Provide the [X, Y] coordinate of the cell's center where the given text is located.  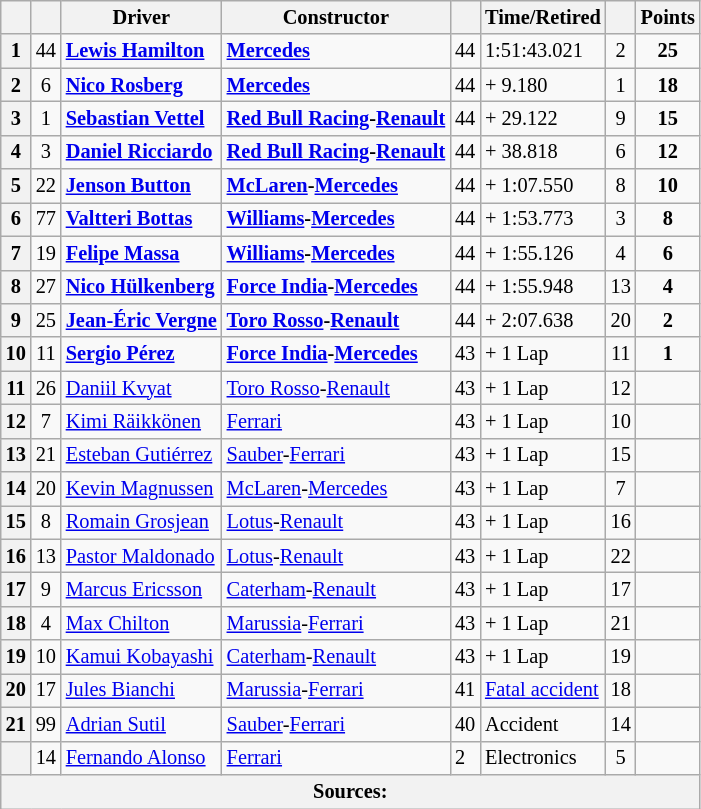
26 [46, 388]
Time/Retired [543, 17]
Esteban Gutiérrez [142, 455]
Romain Grosjean [142, 522]
+ 1:07.550 [543, 186]
41 [465, 690]
Sergio Pérez [142, 354]
+ 2:07.638 [543, 320]
Pastor Maldonado [142, 556]
Electronics [543, 758]
Valtteri Bottas [142, 219]
27 [46, 287]
Points [668, 17]
Kimi Räikkönen [142, 421]
+ 1:55.948 [543, 287]
+ 1:55.126 [543, 253]
99 [46, 724]
Nico Rosberg [142, 85]
Jean-Éric Vergne [142, 320]
+ 9.180 [543, 85]
Marcus Ericsson [142, 589]
Lewis Hamilton [142, 51]
Constructor [336, 17]
Jenson Button [142, 186]
+ 38.818 [543, 152]
40 [465, 724]
Daniil Kvyat [142, 388]
Kamui Kobayashi [142, 657]
Nico Hülkenberg [142, 287]
Sebastian Vettel [142, 118]
Daniel Ricciardo [142, 152]
77 [46, 219]
Fatal accident [543, 690]
1:51:43.021 [543, 51]
Adrian Sutil [142, 724]
+ 29.122 [543, 118]
Kevin Magnussen [142, 489]
Max Chilton [142, 623]
+ 1:53.773 [543, 219]
Fernando Alonso [142, 758]
Accident [543, 724]
Driver [142, 17]
Felipe Massa [142, 253]
Jules Bianchi [142, 690]
Sources: [350, 791]
